For the text-containing cell, return its midpoint in (x, y) coordinate format. 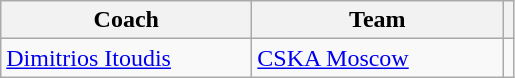
Dimitrios Itoudis (126, 58)
Team (378, 20)
Coach (126, 20)
CSKA Moscow (378, 58)
